Locate the cell with the specified text and output its (x, y) center coordinate. 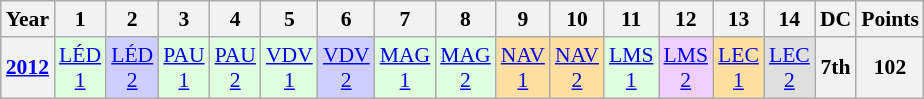
PAU1 (184, 68)
12 (686, 19)
8 (466, 19)
NAV2 (577, 68)
11 (632, 19)
LEC2 (790, 68)
LÉD2 (132, 68)
14 (790, 19)
LMS2 (686, 68)
2012 (28, 68)
LMS1 (632, 68)
Points (890, 19)
Year (28, 19)
3 (184, 19)
NAV1 (523, 68)
MAG2 (466, 68)
DC (836, 19)
10 (577, 19)
VDV1 (290, 68)
9 (523, 19)
13 (738, 19)
2 (132, 19)
1 (80, 19)
MAG1 (406, 68)
102 (890, 68)
5 (290, 19)
7 (406, 19)
6 (346, 19)
7th (836, 68)
LÉD1 (80, 68)
LEC1 (738, 68)
PAU2 (236, 68)
VDV2 (346, 68)
4 (236, 19)
